Pinpoint the cell where the given text exists, returning its [X, Y] midpoint coordinate. 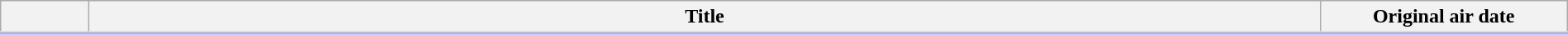
Title [705, 17]
Original air date [1444, 17]
